Return [x, y] of the center of cell containing provided text 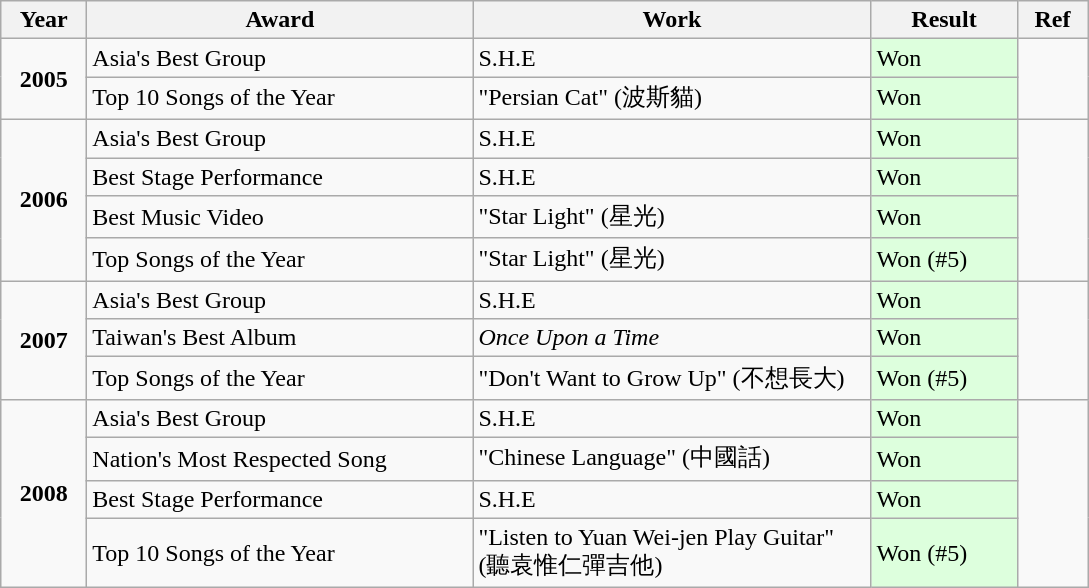
"Don't Want to Grow Up" (不想長大) [672, 378]
Taiwan's Best Album [280, 338]
Ref [1052, 20]
Result [944, 20]
2006 [44, 200]
Best Music Video [280, 218]
"Persian Cat" (波斯貓) [672, 98]
Nation's Most Respected Song [280, 458]
2007 [44, 340]
2008 [44, 493]
Year [44, 20]
"Listen to Yuan Wei-jen Play Guitar"(聽袁惟仁彈吉他) [672, 553]
"Chinese Language" (中國話) [672, 458]
Award [280, 20]
Once Upon a Time [672, 338]
Work [672, 20]
2005 [44, 80]
